Determine the [X, Y] coordinate at the center of the cell enclosing the given text.  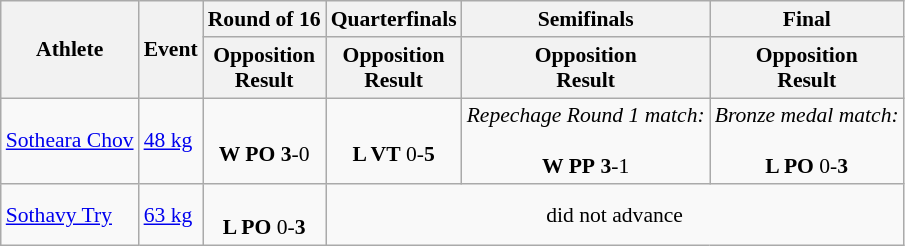
Event [171, 50]
Round of 16 [264, 19]
Semifinals [586, 19]
L PO 0-3 [264, 216]
48 kg [171, 142]
L VT 0-5 [394, 142]
Repechage Round 1 match:W PP 3-1 [586, 142]
63 kg [171, 216]
Final [807, 19]
Sothavy Try [70, 216]
W PO 3-0 [264, 142]
did not advance [615, 216]
Quarterfinals [394, 19]
Bronze medal match:L PO 0-3 [807, 142]
Sotheara Chov [70, 142]
Athlete [70, 50]
